Scan for the cell matching the given text and deliver its [x, y] coordinate at center. 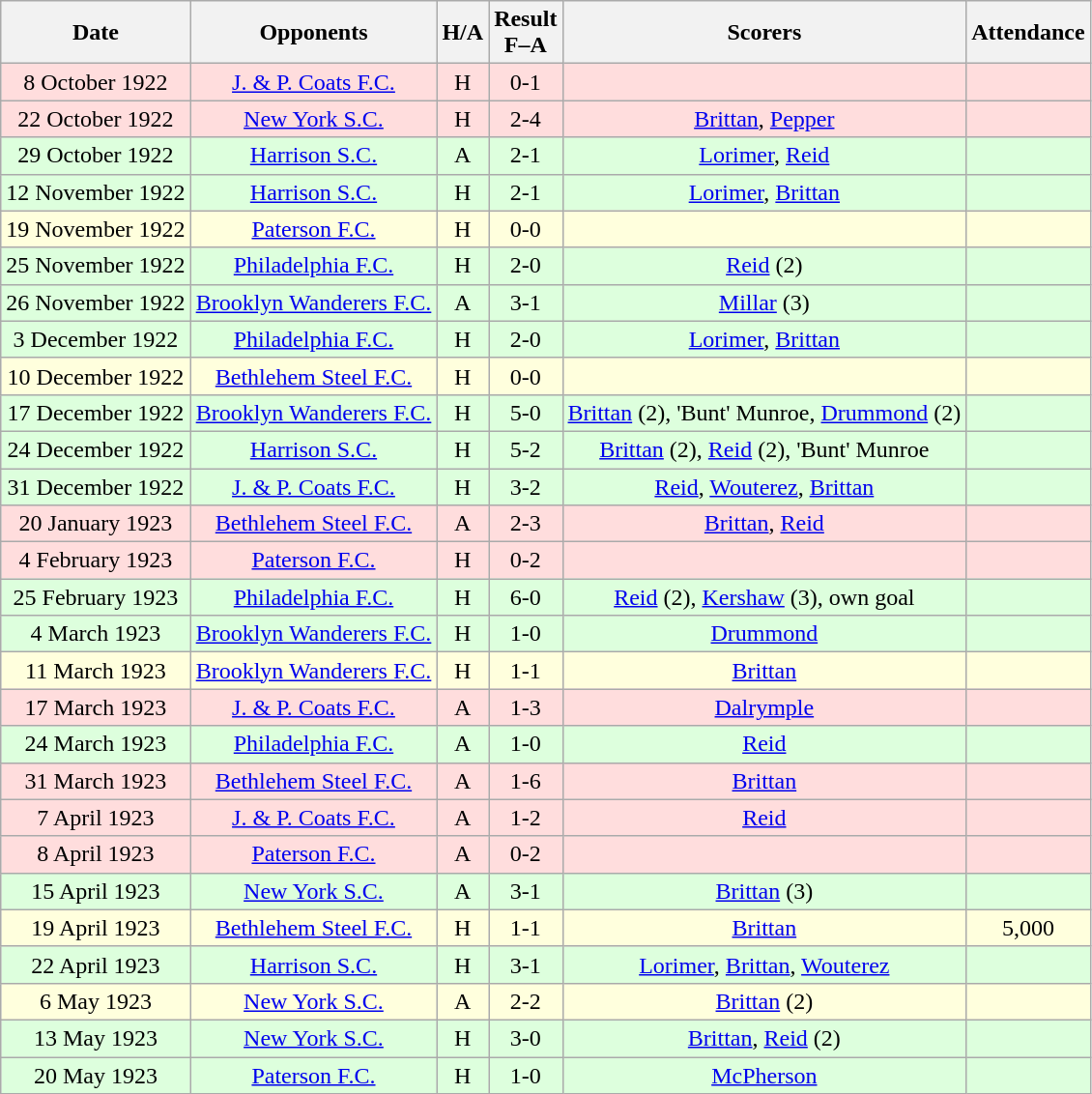
Brittan (2), Reid (2), 'Bunt' Munroe [764, 449]
24 March 1923 [96, 744]
4 March 1923 [96, 634]
10 December 1922 [96, 376]
1-2 [526, 818]
3 December 1922 [96, 339]
Brittan, Pepper [764, 119]
22 October 1922 [96, 119]
Date [96, 33]
Opponents [313, 33]
Reid (2), Kershaw (3), own goal [764, 597]
Brittan, Reid [764, 524]
Brittan, Reid (2) [764, 1038]
3-2 [526, 486]
Attendance [1028, 33]
31 March 1923 [96, 781]
Lorimer, Reid [764, 156]
Lorimer, Brittan, Wouterez [764, 964]
25 November 1922 [96, 266]
5-0 [526, 413]
13 May 1923 [96, 1038]
17 March 1923 [96, 707]
26 November 1922 [96, 302]
15 April 1923 [96, 891]
Drummond [764, 634]
2-2 [526, 1001]
6 May 1923 [96, 1001]
17 December 1922 [96, 413]
Brittan (2), 'Bunt' Munroe, Drummond (2) [764, 413]
20 January 1923 [96, 524]
Brittan (3) [764, 891]
McPherson [764, 1076]
5,000 [1028, 928]
Scorers [764, 33]
12 November 1922 [96, 192]
31 December 1922 [96, 486]
1-6 [526, 781]
11 March 1923 [96, 671]
3-0 [526, 1038]
5-2 [526, 449]
2-4 [526, 119]
19 April 1923 [96, 928]
24 December 1922 [96, 449]
Millar (3) [764, 302]
Brittan (2) [764, 1001]
1-3 [526, 707]
19 November 1922 [96, 229]
Dalrymple [764, 707]
20 May 1923 [96, 1076]
8 April 1923 [96, 854]
0-1 [526, 82]
6-0 [526, 597]
29 October 1922 [96, 156]
2-3 [526, 524]
Reid, Wouterez, Brittan [764, 486]
4 February 1923 [96, 561]
22 April 1923 [96, 964]
8 October 1922 [96, 82]
ResultF–A [526, 33]
7 April 1923 [96, 818]
Reid (2) [764, 266]
25 February 1923 [96, 597]
H/A [463, 33]
